Locate the cell with the specified text and output its (X, Y) center coordinate. 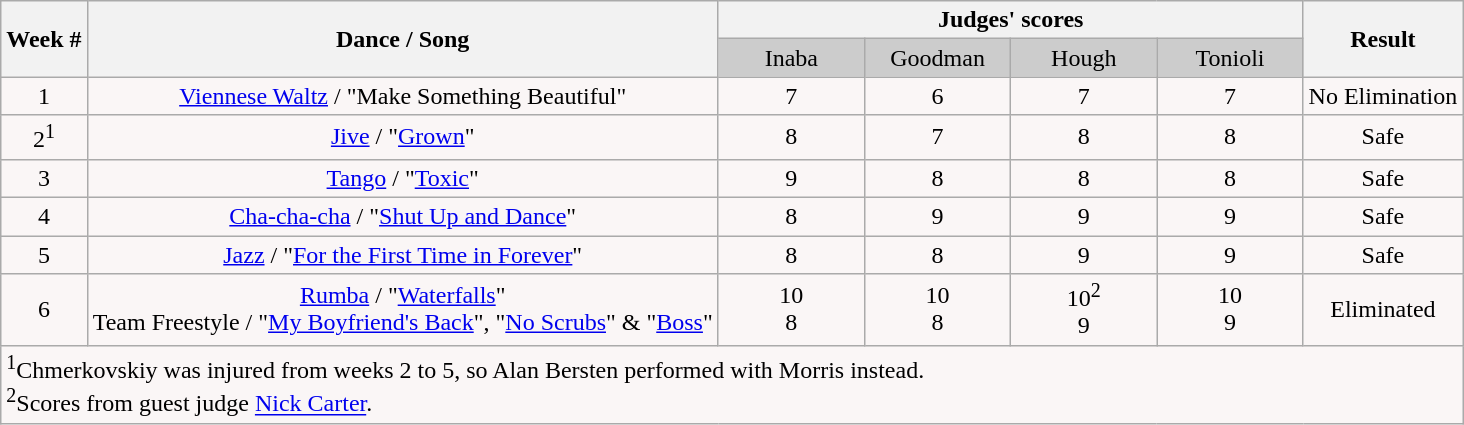
Week # (44, 39)
21 (44, 138)
Jazz / "For the First Time in Forever" (402, 255)
Hough (1084, 58)
Jive / "Grown" (402, 138)
1Chmerkovskiy was injured from weeks 2 to 5, so Alan Bersten performed with Morris instead.2Scores from guest judge Nick Carter. (732, 384)
No Elimination (1383, 96)
Eliminated (1383, 310)
Result (1383, 39)
3 (44, 178)
Judges' scores (1010, 20)
Tonioli (1230, 58)
Inaba (791, 58)
Tango / "Toxic" (402, 178)
Viennese Waltz / "Make Something Beautiful" (402, 96)
Cha-cha-cha / "Shut Up and Dance" (402, 217)
Rumba / "Waterfalls"Team Freestyle / "My Boyfriend's Back", "No Scrubs" & "Boss" (402, 310)
1 (44, 96)
5 (44, 255)
109 (1230, 310)
4 (44, 217)
Dance / Song (402, 39)
1029 (1084, 310)
Goodman (937, 58)
